Return the (x, y) coordinate for the center point of the cell that contains the specified text.  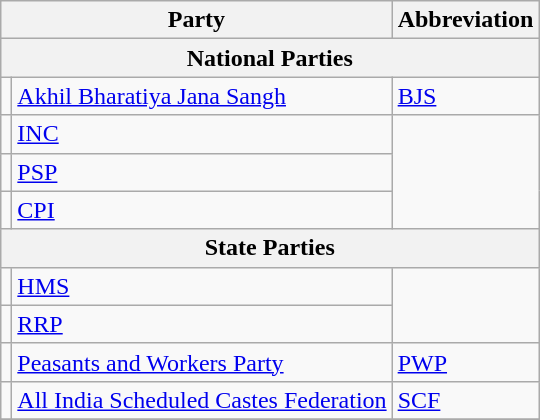
INC (202, 134)
PSP (202, 172)
RRP (202, 324)
State Parties (270, 248)
PWP (466, 362)
All India Scheduled Castes Federation (202, 400)
CPI (202, 210)
Party (196, 20)
National Parties (270, 58)
Peasants and Workers Party (202, 362)
BJS (466, 96)
Akhil Bharatiya Jana Sangh (202, 96)
SCF (466, 400)
Abbreviation (466, 20)
HMS (202, 286)
